Search for the cell housing the specified text and yield its (x, y) center coordinate. 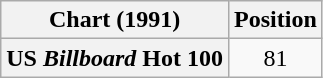
Position (276, 20)
81 (276, 58)
Chart (1991) (115, 20)
US Billboard Hot 100 (115, 58)
